Output the [X, Y] coordinate of the center of the cell containing the given text.  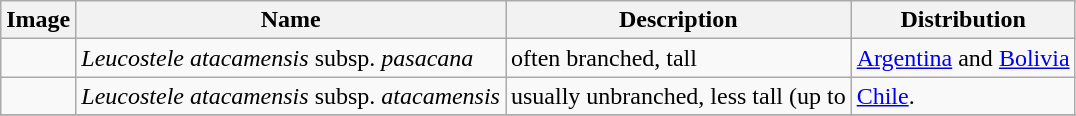
Distribution [963, 20]
often branched, tall [679, 58]
Leucostele atacamensis subsp. atacamensis [291, 96]
Image [38, 20]
Chile. [963, 96]
Argentina and Bolivia [963, 58]
Description [679, 20]
Leucostele atacamensis subsp. pasacana [291, 58]
usually unbranched, less tall (up to [679, 96]
Name [291, 20]
